Return [x, y] of the center of cell containing provided text 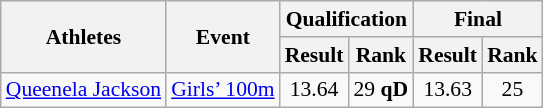
Event [222, 36]
13.64 [314, 90]
Girls’ 100m [222, 90]
29 qD [380, 90]
Final [478, 19]
Athletes [84, 36]
13.63 [448, 90]
25 [512, 90]
Qualification [347, 19]
Queenela Jackson [84, 90]
